Search for the cell housing the specified text and yield its (X, Y) center coordinate. 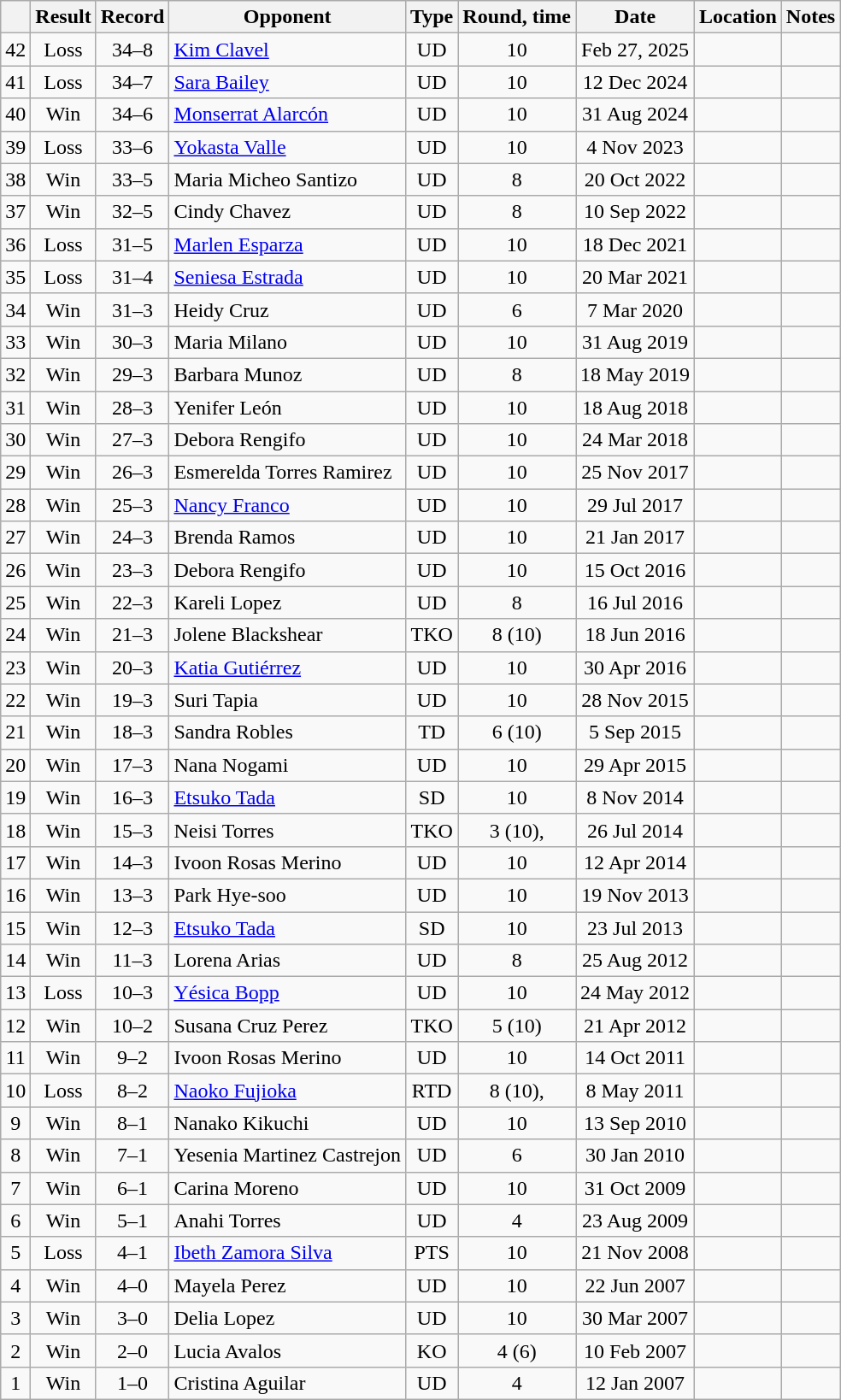
28–3 (132, 408)
16–3 (132, 797)
Lucia Avalos (287, 1350)
2–0 (132, 1350)
13–3 (132, 895)
22 Jun 2007 (636, 1285)
12–3 (132, 927)
18 Jun 2016 (636, 635)
12 (15, 1026)
25–3 (132, 505)
39 (15, 147)
34–6 (132, 115)
36 (15, 244)
Yenifer León (287, 408)
12 Apr 2014 (636, 862)
14 Oct 2011 (636, 1058)
Anahi Torres (287, 1221)
34–8 (132, 50)
Nana Nogami (287, 765)
29–3 (132, 374)
21 (15, 732)
Seniesa Estrada (287, 277)
19–3 (132, 700)
13 Sep 2010 (636, 1123)
28 (15, 505)
Esmerelda Torres Ramirez (287, 473)
26–3 (132, 473)
TD (431, 732)
20 Mar 2021 (636, 277)
Nancy Franco (287, 505)
32–5 (132, 212)
Feb 27, 2025 (636, 50)
7 Mar 2020 (636, 309)
30 Jan 2010 (636, 1156)
10–3 (132, 993)
13 (15, 993)
19 Nov 2013 (636, 895)
24 (15, 635)
34 (15, 309)
Cristina Aguilar (287, 1383)
22–3 (132, 603)
15 (15, 927)
33–6 (132, 147)
Yesenia Martinez Castrejon (287, 1156)
Nanako Kikuchi (287, 1123)
Sara Bailey (287, 82)
30 (15, 440)
1–0 (132, 1383)
26 Jul 2014 (636, 830)
23 Jul 2013 (636, 927)
5 (15, 1253)
1 (15, 1383)
16 Jul 2016 (636, 603)
28 Nov 2015 (636, 700)
18 Aug 2018 (636, 408)
25 (15, 603)
38 (15, 179)
17–3 (132, 765)
22 (15, 700)
15 Oct 2016 (636, 570)
Monserrat Alarcón (287, 115)
29 (15, 473)
17 (15, 862)
3–0 (132, 1318)
Ibeth Zamora Silva (287, 1253)
12 Dec 2024 (636, 82)
Yésica Bopp (287, 993)
32 (15, 374)
35 (15, 277)
23–3 (132, 570)
23 Aug 2009 (636, 1221)
5–1 (132, 1221)
31 Oct 2009 (636, 1188)
7–1 (132, 1156)
9–2 (132, 1058)
8 (10) (517, 635)
Cindy Chavez (287, 212)
6–1 (132, 1188)
29 Apr 2015 (636, 765)
19 (15, 797)
18–3 (132, 732)
12 Jan 2007 (636, 1383)
21 Nov 2008 (636, 1253)
Susana Cruz Perez (287, 1026)
Lorena Arias (287, 961)
Jolene Blackshear (287, 635)
8 Nov 2014 (636, 797)
8–2 (132, 1091)
Maria Milano (287, 342)
11–3 (132, 961)
KO (431, 1350)
Type (431, 17)
25 Nov 2017 (636, 473)
RTD (431, 1091)
Heidy Cruz (287, 309)
18 Dec 2021 (636, 244)
4 (6) (517, 1350)
4–0 (132, 1285)
21–3 (132, 635)
31–3 (132, 309)
11 (15, 1058)
18 May 2019 (636, 374)
20 (15, 765)
Naoko Fujioka (287, 1091)
27 (15, 538)
31 Aug 2019 (636, 342)
Carina Moreno (287, 1188)
Marlen Esparza (287, 244)
10–2 (132, 1026)
31 (15, 408)
33 (15, 342)
20–3 (132, 668)
30 Apr 2016 (636, 668)
31 Aug 2024 (636, 115)
40 (15, 115)
7 (15, 1188)
16 (15, 895)
15–3 (132, 830)
21 Apr 2012 (636, 1026)
3 (10), (517, 830)
Yokasta Valle (287, 147)
2 (15, 1350)
24–3 (132, 538)
21 Jan 2017 (636, 538)
Location (738, 17)
24 May 2012 (636, 993)
14–3 (132, 862)
4–1 (132, 1253)
5 Sep 2015 (636, 732)
Mayela Perez (287, 1285)
8 May 2011 (636, 1091)
Barbara Munoz (287, 374)
27–3 (132, 440)
41 (15, 82)
Sandra Robles (287, 732)
Date (636, 17)
3 (15, 1318)
Suri Tapia (287, 700)
24 Mar 2018 (636, 440)
Result (63, 17)
30 Mar 2007 (636, 1318)
29 Jul 2017 (636, 505)
23 (15, 668)
Neisi Torres (287, 830)
Kim Clavel (287, 50)
Delia Lopez (287, 1318)
31–4 (132, 277)
4 Nov 2023 (636, 147)
5 (10) (517, 1026)
8 (10), (517, 1091)
42 (15, 50)
Brenda Ramos (287, 538)
33–5 (132, 179)
Record (132, 17)
31–5 (132, 244)
Park Hye-soo (287, 895)
Round, time (517, 17)
26 (15, 570)
Katia Gutiérrez (287, 668)
25 Aug 2012 (636, 961)
Notes (810, 17)
34–7 (132, 82)
20 Oct 2022 (636, 179)
10 Feb 2007 (636, 1350)
Kareli Lopez (287, 603)
8–1 (132, 1123)
9 (15, 1123)
10 Sep 2022 (636, 212)
14 (15, 961)
6 (10) (517, 732)
Maria Micheo Santizo (287, 179)
18 (15, 830)
PTS (431, 1253)
30–3 (132, 342)
37 (15, 212)
Opponent (287, 17)
